Detect which cell encompasses the target text, then output its (X, Y) center coordinate. 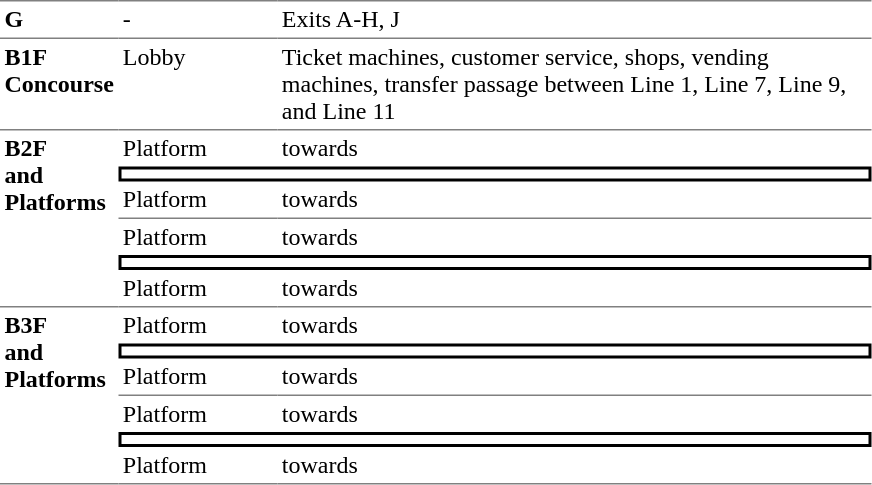
Exits A-H, J (574, 19)
G (59, 19)
B2F and Platforms (59, 218)
B3F and Platforms (59, 396)
Ticket machines, customer service, shops, vending machines, transfer passage between Line 1, Line 7, Line 9, and Line 11 (574, 84)
B1FConcourse (59, 84)
- (198, 19)
Lobby (198, 84)
